Locate the cell with the specified text and output its (x, y) center coordinate. 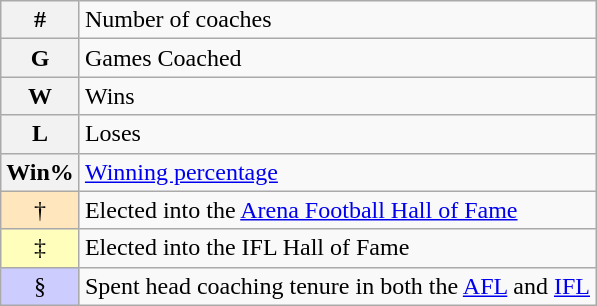
Loses (337, 134)
‡ (40, 248)
Elected into the Arena Football Hall of Fame (337, 210)
Elected into the IFL Hall of Fame (337, 248)
Number of coaches (337, 20)
L (40, 134)
Games Coached (337, 58)
G (40, 58)
# (40, 20)
Spent head coaching tenure in both the AFL and IFL (337, 286)
† (40, 210)
Winning percentage (337, 172)
W (40, 96)
Win% (40, 172)
Wins (337, 96)
§ (40, 286)
